Return the [x, y] coordinate for the center point of the cell that contains the specified text.  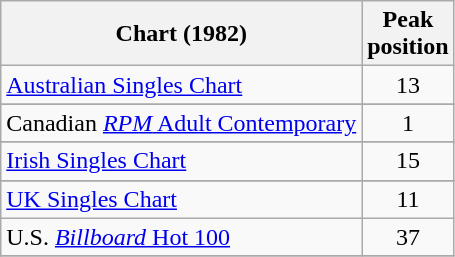
Irish Singles Chart [182, 161]
Australian Singles Chart [182, 85]
37 [408, 237]
11 [408, 199]
Chart (1982) [182, 34]
UK Singles Chart [182, 199]
Peakposition [408, 34]
15 [408, 161]
1 [408, 123]
U.S. Billboard Hot 100 [182, 237]
Canadian RPM Adult Contemporary [182, 123]
13 [408, 85]
